Pinpoint the cell where the given text exists, returning its (x, y) midpoint coordinate. 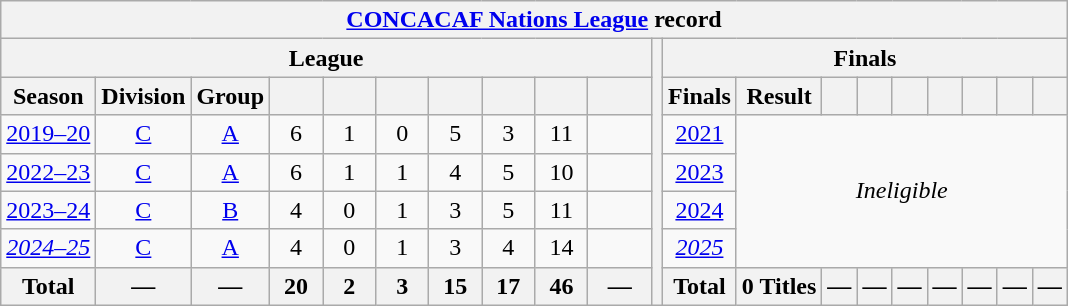
2025 (700, 248)
League (326, 58)
Division (144, 96)
Season (48, 96)
Ineligible (902, 191)
0 Titles (779, 286)
CONCACAF Nations League record (534, 20)
15 (456, 286)
2021 (700, 134)
2019–20 (48, 134)
2022–23 (48, 172)
B (230, 210)
2023 (700, 172)
10 (562, 172)
2024 (700, 210)
Result (779, 96)
46 (562, 286)
Group (230, 96)
2023–24 (48, 210)
2024–25 (48, 248)
17 (508, 286)
20 (296, 286)
14 (562, 248)
2 (350, 286)
